Output the (X, Y) coordinate of the center of the cell containing the given text.  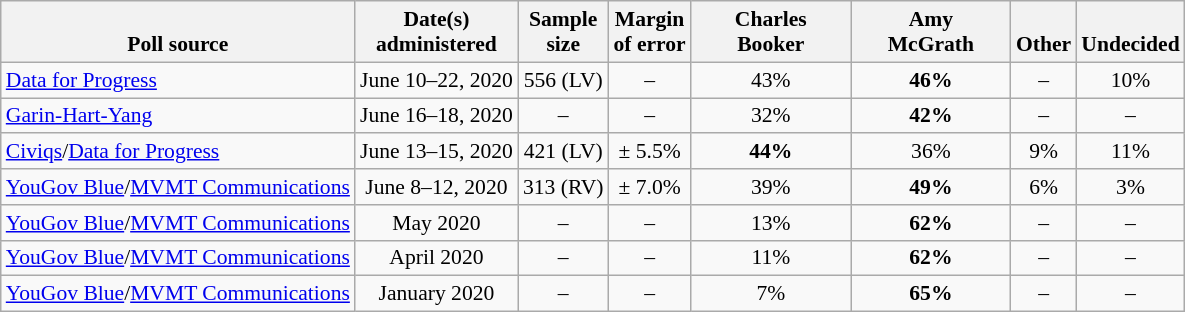
43% (771, 80)
46% (931, 80)
3% (1130, 187)
Samplesize (564, 32)
49% (931, 187)
42% (931, 116)
Data for Progress (178, 80)
6% (1044, 187)
June 8–12, 2020 (436, 187)
May 2020 (436, 223)
39% (771, 187)
Other (1044, 32)
44% (771, 152)
7% (771, 294)
Garin-Hart-Yang (178, 116)
± 5.5% (649, 152)
9% (1044, 152)
Date(s)administered (436, 32)
± 7.0% (649, 187)
June 13–15, 2020 (436, 152)
June 16–18, 2020 (436, 116)
January 2020 (436, 294)
Civiqs/Data for Progress (178, 152)
CharlesBooker (771, 32)
AmyMcGrath (931, 32)
32% (771, 116)
13% (771, 223)
Poll source (178, 32)
Marginof error (649, 32)
April 2020 (436, 258)
36% (931, 152)
556 (LV) (564, 80)
65% (931, 294)
313 (RV) (564, 187)
Undecided (1130, 32)
421 (LV) (564, 152)
10% (1130, 80)
June 10–22, 2020 (436, 80)
